Capture the cell that displays the provided text and extract its (X, Y) central coordinate. 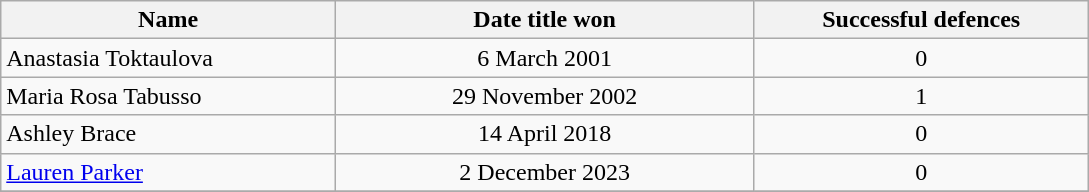
29 November 2002 (544, 96)
Date title won (544, 20)
Name (168, 20)
14 April 2018 (544, 134)
Lauren Parker (168, 172)
Ashley Brace (168, 134)
Anastasia Toktaulova (168, 58)
1 (922, 96)
2 December 2023 (544, 172)
Maria Rosa Tabusso (168, 96)
Successful defences (922, 20)
6 March 2001 (544, 58)
